Provide the [x, y] coordinate of the cell's center where the given text is located.  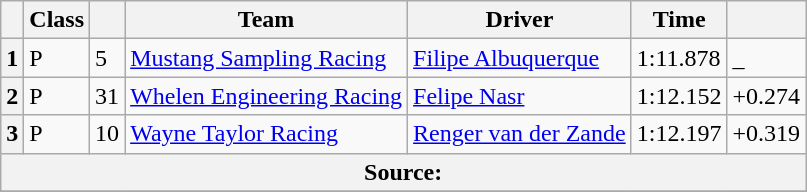
5 [108, 58]
Class [57, 20]
Time [679, 20]
Filipe Albuquerque [520, 58]
1:12.197 [679, 134]
+0.274 [766, 96]
10 [108, 134]
Whelen Engineering Racing [266, 96]
1:11.878 [679, 58]
Driver [520, 20]
+0.319 [766, 134]
Felipe Nasr [520, 96]
2 [12, 96]
1:12.152 [679, 96]
1 [12, 58]
Mustang Sampling Racing [266, 58]
Team [266, 20]
31 [108, 96]
_ [766, 58]
3 [12, 134]
Wayne Taylor Racing [266, 134]
Renger van der Zande [520, 134]
Source: [404, 172]
